Return (X, Y) of the center of cell containing provided text 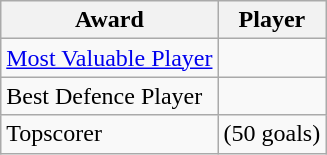
Best Defence Player (110, 96)
(50 goals) (272, 134)
Most Valuable Player (110, 58)
Topscorer (110, 134)
Award (110, 20)
Player (272, 20)
